Identify which cell holds the provided text, then report its [X, Y] central coordinate. 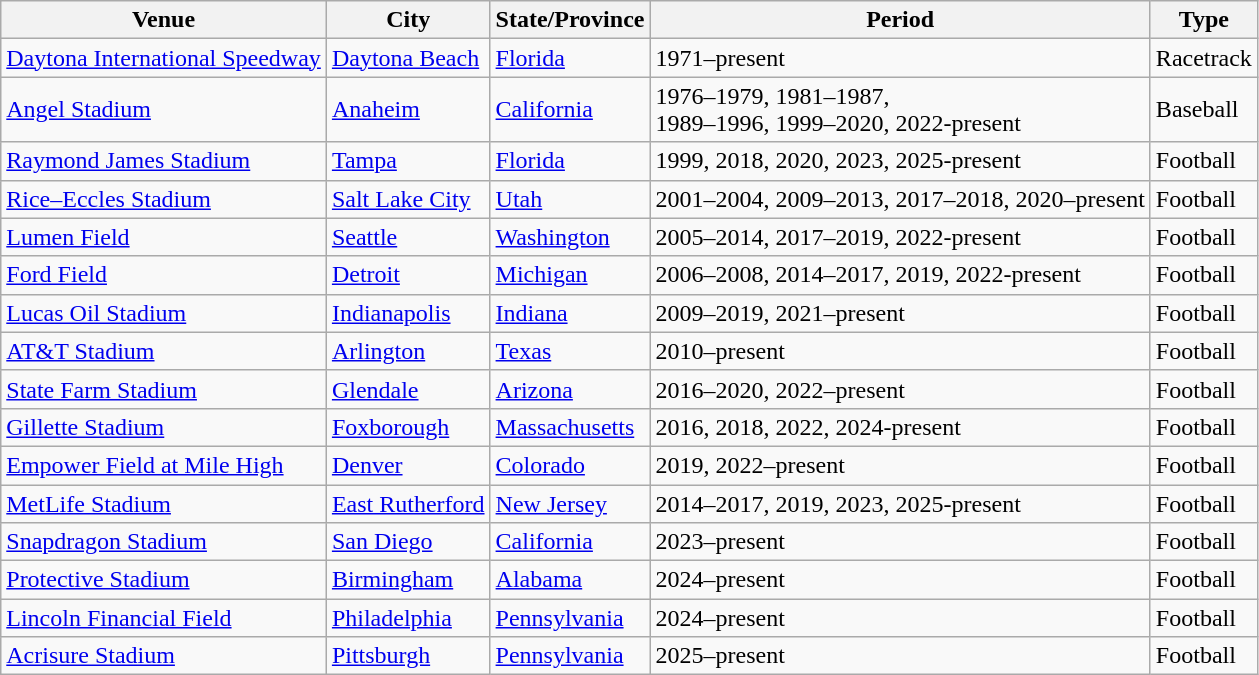
Racetrack [1204, 58]
1971–present [900, 58]
Baseball [1204, 110]
Birmingham [408, 580]
Raymond James Stadium [164, 161]
Foxborough [408, 427]
Angel Stadium [164, 110]
2001–2004, 2009–2013, 2017–2018, 2020–present [900, 199]
AT&T Stadium [164, 351]
Indiana [570, 313]
Seattle [408, 237]
Detroit [408, 275]
Indianapolis [408, 313]
2009–2019, 2021–present [900, 313]
Protective Stadium [164, 580]
Salt Lake City [408, 199]
Daytona Beach [408, 58]
City [408, 20]
Acrisure Stadium [164, 656]
2010–present [900, 351]
Gillette Stadium [164, 427]
Arlington [408, 351]
Rice–Eccles Stadium [164, 199]
2016, 2018, 2022, 2024-present [900, 427]
2023–present [900, 542]
Massachusetts [570, 427]
Anaheim [408, 110]
State/Province [570, 20]
Glendale [408, 389]
Philadelphia [408, 618]
State Farm Stadium [164, 389]
2019, 2022–present [900, 465]
Utah [570, 199]
New Jersey [570, 503]
Venue [164, 20]
Lincoln Financial Field [164, 618]
2006–2008, 2014–2017, 2019, 2022-present [900, 275]
Snapdragon Stadium [164, 542]
2014–2017, 2019, 2023, 2025-present [900, 503]
Washington [570, 237]
Colorado [570, 465]
Arizona [570, 389]
Type [1204, 20]
1999, 2018, 2020, 2023, 2025-present [900, 161]
Ford Field [164, 275]
2016–2020, 2022–present [900, 389]
Denver [408, 465]
2005–2014, 2017–2019, 2022-present [900, 237]
Texas [570, 351]
2025–present [900, 656]
Pittsburgh [408, 656]
Tampa [408, 161]
MetLife Stadium [164, 503]
Empower Field at Mile High [164, 465]
Alabama [570, 580]
East Rutherford [408, 503]
San Diego [408, 542]
Lumen Field [164, 237]
Daytona International Speedway [164, 58]
Lucas Oil Stadium [164, 313]
1976–1979, 1981–1987, 1989–1996, 1999–2020, 2022-present [900, 110]
Michigan [570, 275]
Period [900, 20]
